Find where the given text appears and provide that cell's center as (x, y) coordinate. 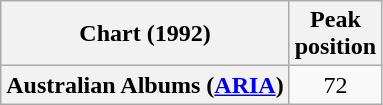
Peakposition (335, 34)
Chart (1992) (145, 34)
72 (335, 85)
Australian Albums (ARIA) (145, 85)
